Return [x, y] of the center of cell containing provided text 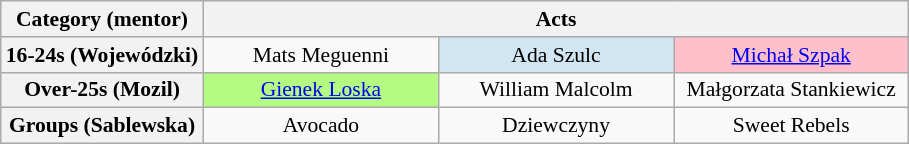
Groups (Sablewska) [102, 126]
Małgorzata Stankiewicz [792, 90]
Ada Szulc [556, 55]
William Malcolm [556, 90]
Avocado [320, 126]
Mats Meguenni [320, 55]
Michał Szpak [792, 55]
Category (mentor) [102, 19]
Acts [556, 19]
Over-25s (Mozil) [102, 90]
Dziewczyny [556, 126]
16-24s (Wojewódzki) [102, 55]
Gienek Loska [320, 90]
Sweet Rebels [792, 126]
